Extract the [X, Y] coordinate from the center of the cell holding the provided text.  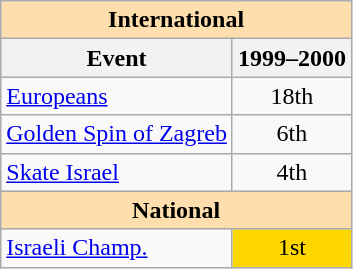
Golden Spin of Zagreb [117, 134]
6th [292, 134]
1999–2000 [292, 58]
International [176, 20]
Skate Israel [117, 172]
18th [292, 96]
Israeli Champ. [117, 248]
1st [292, 248]
4th [292, 172]
Europeans [117, 96]
Event [117, 58]
National [176, 210]
